Extract the [X, Y] coordinate from the center of the cell holding the provided text.  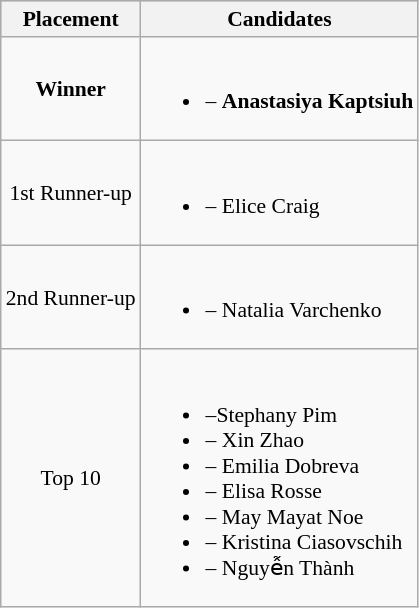
–Stephany Pim – Xin Zhao – Emilia Dobreva – Elisa Rosse – May Mayat Noe – Kristina Ciasovschih – Nguyễn Thành [280, 478]
Candidates [280, 19]
Top 10 [71, 478]
– Elice Craig [280, 193]
Winner [71, 89]
2nd Runner-up [71, 297]
– Anastasiya Kaptsiuh [280, 89]
Placement [71, 19]
– Natalia Varchenko [280, 297]
1st Runner-up [71, 193]
